Return [X, Y] of the center of cell containing provided text 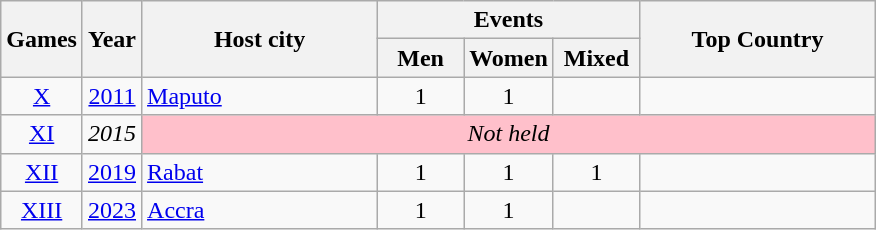
Women [509, 58]
Events [509, 20]
Mixed [596, 58]
Maputo [260, 96]
Not held [509, 134]
Top Country [757, 39]
2011 [112, 96]
2015 [112, 134]
XI [42, 134]
Year [112, 39]
Host city [260, 39]
Games [42, 39]
2019 [112, 172]
Accra [260, 210]
XIII [42, 210]
Rabat [260, 172]
XII [42, 172]
Men [421, 58]
X [42, 96]
2023 [112, 210]
